Capture the cell that displays the provided text and extract its [x, y] central coordinate. 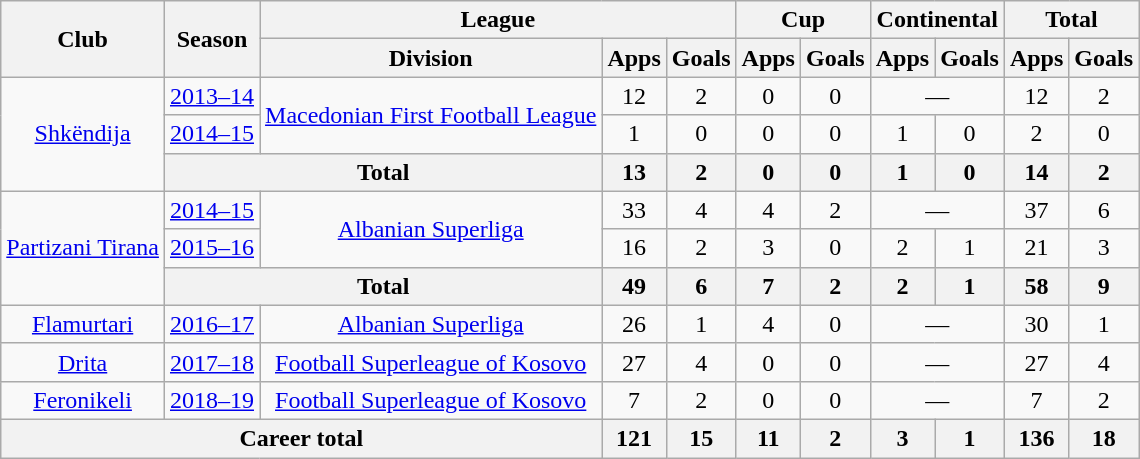
Drita [83, 362]
Partizani Tirana [83, 248]
2016–17 [212, 324]
11 [768, 438]
2017–18 [212, 362]
Shkëndija [83, 134]
13 [634, 172]
37 [1036, 210]
58 [1036, 286]
2013–14 [212, 96]
15 [701, 438]
14 [1036, 172]
Career total [302, 438]
136 [1036, 438]
Season [212, 39]
Macedonian First Football League [431, 115]
33 [634, 210]
30 [1036, 324]
2015–16 [212, 248]
Feronikeli [83, 400]
2018–19 [212, 400]
Flamurtari [83, 324]
Division [431, 58]
26 [634, 324]
18 [1104, 438]
Continental [937, 20]
Cup [803, 20]
9 [1104, 286]
21 [1036, 248]
League [498, 20]
Club [83, 39]
16 [634, 248]
121 [634, 438]
49 [634, 286]
